Identify which cell holds the provided text, then report its (x, y) central coordinate. 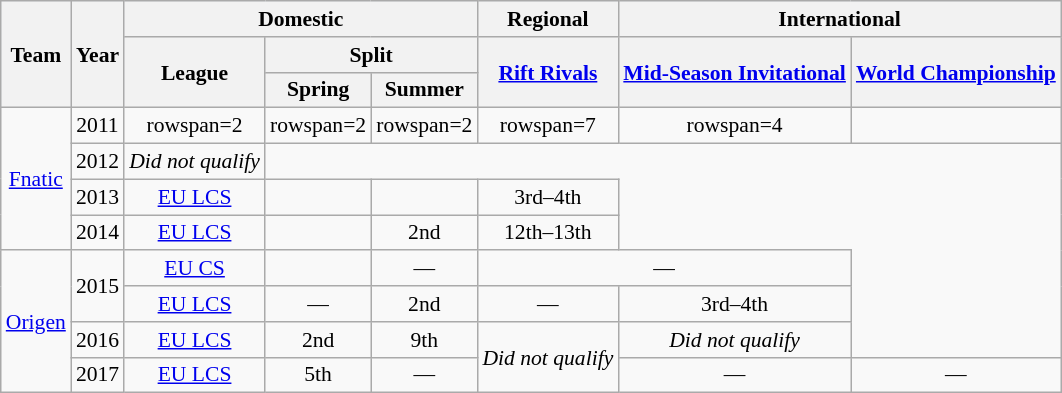
Summer (424, 90)
Regional (548, 19)
Split (371, 55)
2014 (98, 233)
12th–13th (548, 233)
rowspan=7 (548, 126)
League (194, 72)
Spring (318, 90)
Rift Rivals (548, 72)
2015 (98, 286)
Mid-Season Invitational (734, 72)
2017 (98, 375)
Team (36, 54)
EU CS (194, 269)
Origen (36, 322)
rowspan=4 (734, 126)
International (839, 19)
2016 (98, 340)
2011 (98, 126)
9th (424, 340)
Fnatic (36, 179)
Domestic (300, 19)
Year (98, 54)
2013 (98, 197)
2012 (98, 162)
5th (318, 375)
World Championship (956, 72)
